Locate the cell with the specified text and output its (X, Y) center coordinate. 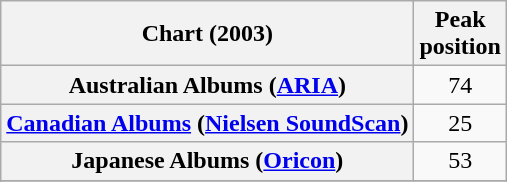
Peakposition (460, 34)
74 (460, 85)
Canadian Albums (Nielsen SoundScan) (208, 123)
25 (460, 123)
Australian Albums (ARIA) (208, 85)
53 (460, 161)
Chart (2003) (208, 34)
Japanese Albums (Oricon) (208, 161)
